For the text-containing cell, return its midpoint in [x, y] coordinate format. 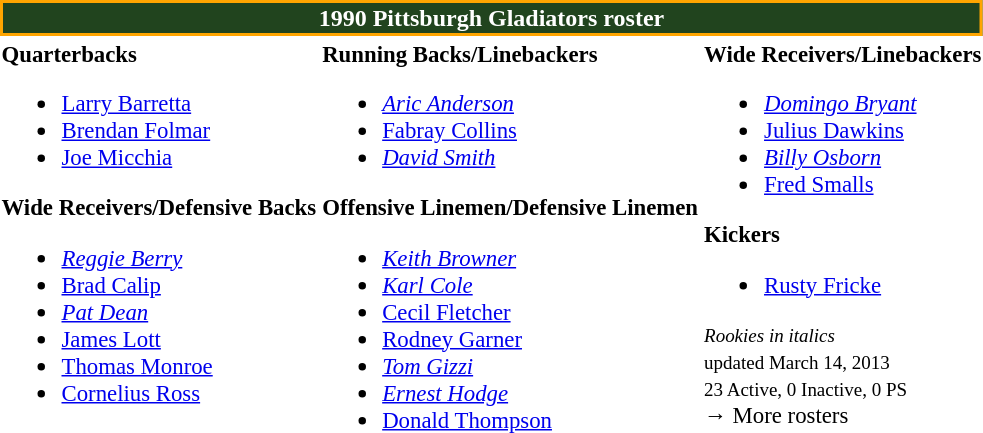
1990 Pittsburgh Gladiators roster [492, 18]
